Identify which cell holds the provided text, then report its [X, Y] central coordinate. 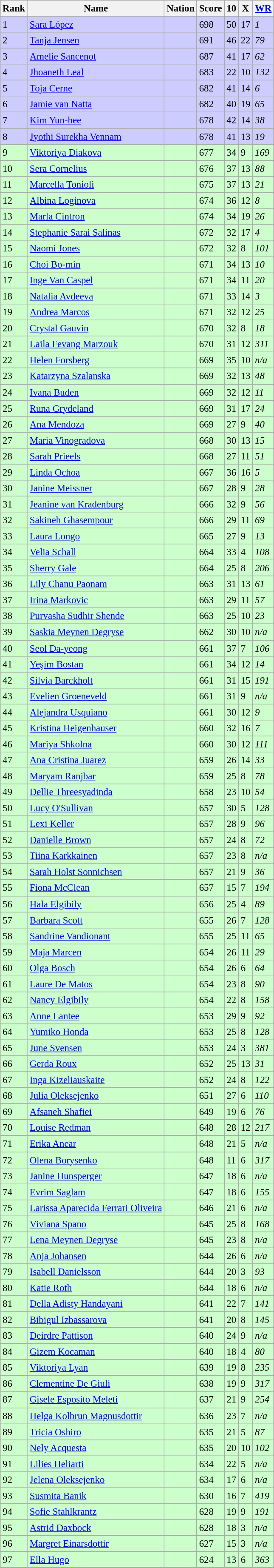
Amelie Sancenot [96, 57]
Jeanine van Kradenburg [96, 504]
Naomi Jones [96, 248]
85 [14, 1368]
Silvia Barckholt [96, 680]
Yumiko Honda [96, 1032]
Lexi Keller [96, 824]
Sera Cornelius [96, 168]
102 [263, 1448]
68 [14, 1096]
168 [263, 1224]
91 [14, 1464]
698 [211, 25]
Clementine De Giuli [96, 1384]
Sarah Prieels [96, 456]
Andrea Marcos [96, 312]
Danielle Brown [96, 840]
676 [211, 168]
381 [263, 1048]
Viviana Spano [96, 1224]
649 [211, 1112]
94 [14, 1512]
677 [211, 152]
June Svensen [96, 1048]
63 [14, 1016]
194 [263, 888]
Sarah Holst Sonnichsen [96, 872]
Score [211, 9]
637 [211, 1400]
646 [211, 1208]
155 [263, 1192]
Julia Oleksejenko [96, 1096]
44 [14, 712]
Margret Einarsdottir [96, 1544]
Ella Hugo [96, 1560]
Gisele Esposito Meleti [96, 1400]
Laila Fevang Marzouk [96, 344]
75 [14, 1208]
Tricia Oshiro [96, 1432]
Stephanie Sarai Salinas [96, 232]
Lilies Heliarti [96, 1464]
Velia Schall [96, 552]
Jamie van Natta [96, 104]
687 [211, 57]
Maja Marcen [96, 952]
Helen Forsberg [96, 360]
691 [211, 40]
53 [14, 856]
Purvasha Sudhir Shende [96, 616]
Albina Loginova [96, 200]
Barbara Scott [96, 920]
73 [14, 1176]
683 [211, 72]
627 [211, 1544]
Anja Johansen [96, 1256]
Gerda Roux [96, 1064]
Bibigul Izbassarova [96, 1320]
Larissa Aparecida Ferrari Oliveira [96, 1208]
Marla Cintron [96, 217]
141 [263, 1304]
Lena Meynen Degryse [96, 1240]
Susmita Banik [96, 1496]
Katarzyna Szalanska [96, 376]
97 [14, 1560]
Nancy Elgibily [96, 1000]
106 [263, 648]
82 [14, 1320]
Deirdre Pattison [96, 1336]
Lucy O'Sullivan [96, 808]
639 [211, 1368]
Isabell Danielsson [96, 1272]
52 [14, 840]
Gizem Kocaman [96, 1352]
158 [263, 1000]
Viktoriya Lyan [96, 1368]
43 [14, 696]
45 [14, 728]
Linda Ochoa [96, 472]
Viktoriya Diakova [96, 152]
2 [14, 40]
656 [211, 904]
Inge Van Caspel [96, 280]
77 [14, 1240]
206 [263, 568]
Alejandra Usquiano [96, 712]
101 [263, 248]
636 [211, 1416]
47 [14, 760]
662 [211, 632]
Name [96, 9]
Della Adisty Handayani [96, 1304]
Olena Borysenko [96, 1160]
Fiona McClean [96, 888]
Jhoaneth Leal [96, 72]
Sandrine Vandionant [96, 936]
Laure De Matos [96, 984]
Sara López [96, 25]
81 [14, 1304]
Louise Redman [96, 1128]
Olga Bosch [96, 968]
419 [263, 1496]
Dellie Threesyadinda [96, 792]
Ana Mendoza [96, 424]
66 [14, 1064]
Nely Acquesta [96, 1448]
Tanja Jensen [96, 40]
311 [263, 344]
39 [14, 632]
Helga Kolbrun Magnusdottir [96, 1416]
Choi Bo-min [96, 264]
Seol Da-yeong [96, 648]
110 [263, 1096]
Nation [181, 9]
WR [263, 9]
254 [263, 1400]
122 [263, 1080]
Hala Elgibily [96, 904]
84 [14, 1352]
Ana Cristina Juarez [96, 760]
Natalia Avdeeva [96, 296]
Tiina Karkkainen [96, 856]
Sofie Stahlkrantz [96, 1512]
Anne Lantee [96, 1016]
95 [14, 1528]
Ivana Buden [96, 392]
Crystal Gauvin [96, 328]
Janine Meissner [96, 488]
Evrim Saglam [96, 1192]
70 [14, 1128]
217 [263, 1128]
83 [14, 1336]
86 [14, 1384]
Kim Yun-hee [96, 120]
Janine Hunsperger [96, 1176]
651 [211, 1096]
Katie Roth [96, 1288]
Lily Chanu Paonam [96, 584]
Maryam Ranjbar [96, 776]
108 [263, 552]
Yeşim Bostan [96, 664]
132 [263, 72]
Mariya Shkolna [96, 744]
Maria Vinogradova [96, 440]
658 [211, 792]
Saskia Meynen Degryse [96, 632]
59 [14, 952]
630 [211, 1496]
235 [263, 1368]
Runa Grydeland [96, 408]
Jelena Oleksejenko [96, 1480]
145 [263, 1320]
Evelien Groeneveld [96, 696]
624 [211, 1560]
49 [14, 792]
Erika Anear [96, 1144]
Astrid Daxbock [96, 1528]
71 [14, 1144]
55 [14, 888]
Laura Longo [96, 536]
74 [14, 1192]
Jyothi Surekha Vennam [96, 137]
Toja Cerne [96, 88]
675 [211, 184]
Irina Markovic [96, 600]
Sakineh Ghasempour [96, 520]
58 [14, 936]
169 [263, 152]
60 [14, 968]
67 [14, 1080]
Rank [14, 9]
638 [211, 1384]
Inga Kizeliauskaite [96, 1080]
Kristina Heigenhauser [96, 728]
111 [263, 744]
Sherry Gale [96, 568]
Marcella Tonioli [96, 184]
363 [263, 1560]
X [246, 9]
665 [211, 536]
Afsaneh Shafiei [96, 1112]
